Locate the cell with the specified text and output its (x, y) center coordinate. 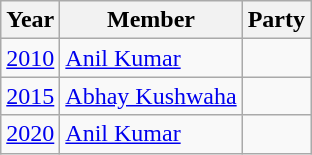
Year (30, 20)
2020 (30, 134)
Member (151, 20)
2010 (30, 58)
Abhay Kushwaha (151, 96)
Party (276, 20)
2015 (30, 96)
